Return (X, Y) of the center of cell containing provided text 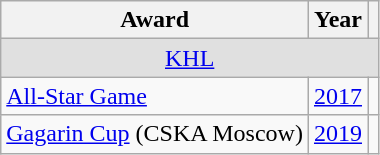
All-Star Game (155, 96)
KHL (190, 58)
2019 (338, 134)
Year (338, 20)
Award (155, 20)
2017 (338, 96)
Gagarin Cup (CSKA Moscow) (155, 134)
